Provide the (x, y) coordinate of the cell's center where the given text is located.  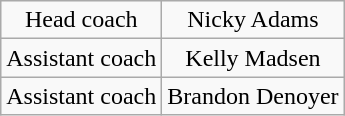
Brandon Denoyer (253, 96)
Nicky Adams (253, 20)
Kelly Madsen (253, 58)
Head coach (82, 20)
